Detect which cell encompasses the target text, then output its (X, Y) center coordinate. 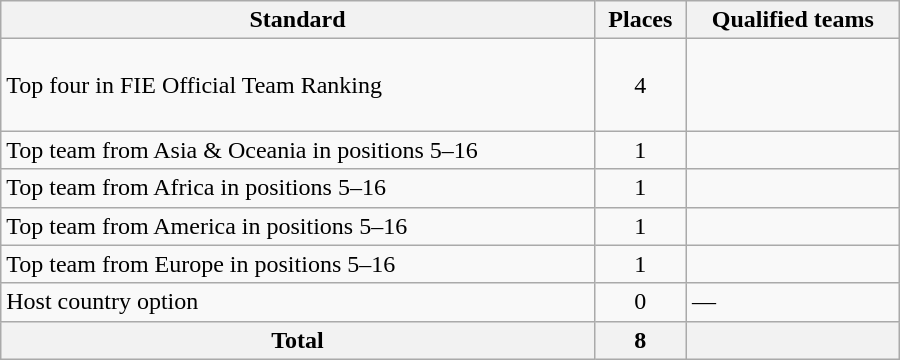
Places (640, 20)
Standard (298, 20)
Top team from Africa in positions 5–16 (298, 188)
— (792, 302)
Total (298, 340)
8 (640, 340)
Top four in FIE Official Team Ranking (298, 85)
Top team from America in positions 5–16 (298, 226)
0 (640, 302)
Top team from Asia & Oceania in positions 5–16 (298, 150)
Host country option (298, 302)
Top team from Europe in positions 5–16 (298, 264)
4 (640, 85)
Qualified teams (792, 20)
